Return the (X, Y) coordinate for the center point of the cell that contains the specified text.  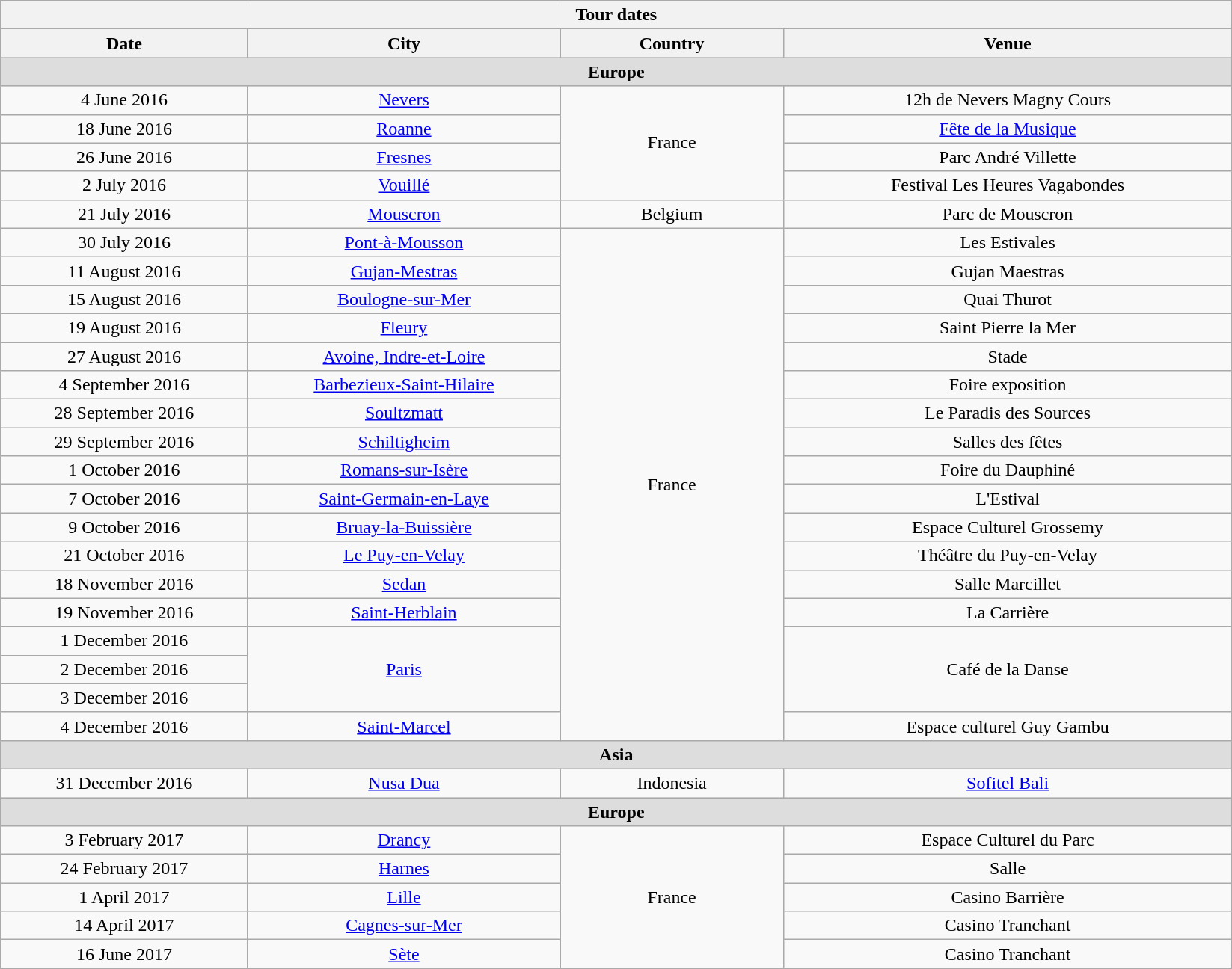
1 October 2016 (124, 470)
Barbezieux-Saint-Hilaire (404, 385)
Belgium (672, 214)
1 December 2016 (124, 641)
Salles des fêtes (1007, 442)
Espace Culturel du Parc (1007, 840)
21 October 2016 (124, 556)
4 September 2016 (124, 385)
L'Estival (1007, 499)
18 June 2016 (124, 129)
La Carrière (1007, 612)
Sofitel Bali (1007, 783)
11 August 2016 (124, 271)
19 November 2016 (124, 612)
30 July 2016 (124, 242)
Saint-Marcel (404, 726)
Sète (404, 954)
Parc André Villette (1007, 157)
26 June 2016 (124, 157)
Saint Pierre la Mer (1007, 327)
Fresnes (404, 157)
15 August 2016 (124, 299)
Gujan-Mestras (404, 271)
21 July 2016 (124, 214)
4 December 2016 (124, 726)
4 June 2016 (124, 100)
Sedan (404, 584)
2 July 2016 (124, 185)
Les Estivales (1007, 242)
27 August 2016 (124, 357)
16 June 2017 (124, 954)
Cagnes-sur-Mer (404, 926)
Country (672, 43)
14 April 2017 (124, 926)
Soultzmatt (404, 413)
12h de Nevers Magny Cours (1007, 100)
24 February 2017 (124, 869)
Festival Les Heures Vagabondes (1007, 185)
Gujan Maestras (1007, 271)
2 December 2016 (124, 669)
Saint-Herblain (404, 612)
Foire du Dauphiné (1007, 470)
Schiltigheim (404, 442)
31 December 2016 (124, 783)
Harnes (404, 869)
3 February 2017 (124, 840)
Lille (404, 897)
18 November 2016 (124, 584)
Espace Culturel Grossemy (1007, 527)
Bruay-la-Buissière (404, 527)
Avoine, Indre-et-Loire (404, 357)
Café de la Danse (1007, 669)
Venue (1007, 43)
Mouscron (404, 214)
Pont-à-Mousson (404, 242)
Tour dates (616, 15)
Casino Barrière (1007, 897)
Fête de la Musique (1007, 129)
Roanne (404, 129)
Paris (404, 669)
28 September 2016 (124, 413)
Foire exposition (1007, 385)
Boulogne-sur-Mer (404, 299)
Indonesia (672, 783)
Salle (1007, 869)
19 August 2016 (124, 327)
9 October 2016 (124, 527)
Théâtre du Puy-en-Velay (1007, 556)
Asia (616, 754)
7 October 2016 (124, 499)
3 December 2016 (124, 698)
Date (124, 43)
City (404, 43)
Drancy (404, 840)
Stade (1007, 357)
Le Puy-en-Velay (404, 556)
Vouillé (404, 185)
Nusa Dua (404, 783)
Espace culturel Guy Gambu (1007, 726)
Parc de Mouscron (1007, 214)
Salle Marcillet (1007, 584)
29 September 2016 (124, 442)
Quai Thurot (1007, 299)
1 April 2017 (124, 897)
Romans-sur-Isère (404, 470)
Saint-Germain-en-Laye (404, 499)
Le Paradis des Sources (1007, 413)
Fleury (404, 327)
Nevers (404, 100)
